Return [X, Y] of the center of cell containing provided text 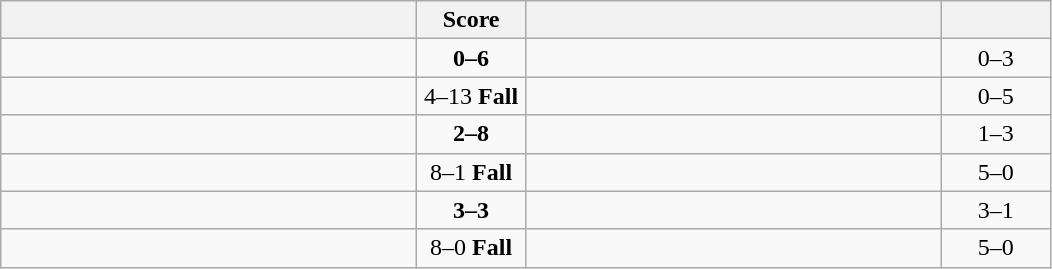
3–3 [472, 210]
0–5 [996, 96]
Score [472, 20]
8–1 Fall [472, 172]
1–3 [996, 134]
2–8 [472, 134]
3–1 [996, 210]
0–6 [472, 58]
8–0 Fall [472, 248]
4–13 Fall [472, 96]
0–3 [996, 58]
